Identify which cell holds the provided text, then report its [X, Y] central coordinate. 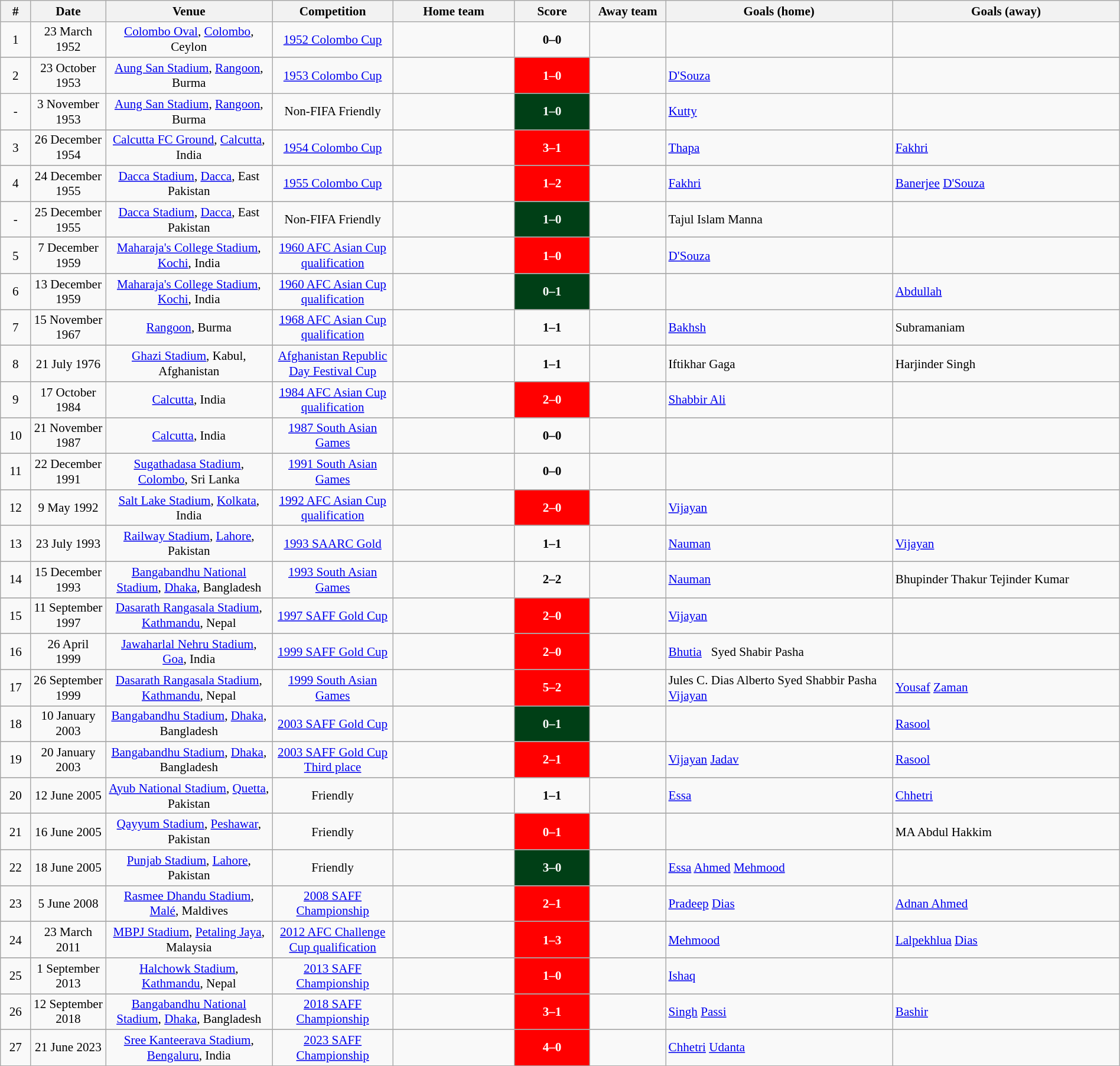
Essa [779, 795]
Calcutta FC Ground, Calcutta, India [189, 148]
18 June 2005 [69, 867]
2008 SAFF Championship [333, 904]
6 [15, 292]
22 [15, 867]
17 [15, 688]
7 December 1959 [69, 255]
Ayub National Stadium, Quetta, Pakistan [189, 795]
1991 South Asian Games [333, 472]
25 December 1955 [69, 220]
23 [15, 904]
10 [15, 436]
1993 SAARC Gold [333, 544]
Essa Ahmed Mehmood [779, 867]
4 [15, 183]
Rasmee Dhandu Stadium, Malé, Maldives [189, 904]
1 September 2013 [69, 976]
1992 AFC Asian Cup qualification [333, 507]
1968 AFC Asian Cup qualification [333, 327]
16 [15, 651]
1954 Colombo Cup [333, 148]
Lalpekhlua Dias [1006, 940]
Away team [628, 11]
15 November 1967 [69, 327]
Chhetri [1006, 795]
1987 South Asian Games [333, 436]
2023 SAFF Championship [333, 1048]
25 [15, 976]
4–0 [552, 1048]
26 [15, 1012]
Goals (away) [1006, 11]
Date [69, 11]
1952 Colombo Cup [333, 39]
Colombo Oval, Colombo, Ceylon [189, 39]
19 [15, 760]
12 September 2018 [69, 1012]
22 December 1991 [69, 472]
1953 Colombo Cup [333, 76]
Jawaharlal Nehru Stadium, Goa, India [189, 651]
20 [15, 795]
Score [552, 11]
24 December 1955 [69, 183]
3–0 [552, 867]
Rangoon, Burma [189, 327]
Bakhsh [779, 327]
2013 SAFF Championship [333, 976]
Railway Stadium, Lahore, Pakistan [189, 544]
Goals (home) [779, 11]
14 [15, 579]
18 [15, 723]
Iftikhar Gaga [779, 364]
11 September 1997 [69, 616]
20 January 2003 [69, 760]
Ghazi Stadium, Kabul, Afghanistan [189, 364]
1993 South Asian Games [333, 579]
Thapa [779, 148]
7 [15, 327]
Singh Passi [779, 1012]
Sree Kanteerava Stadium, Bengaluru, India [189, 1048]
MA Abdul Hakkim [1006, 832]
15 [15, 616]
16 June 2005 [69, 832]
1–2 [552, 183]
Competition [333, 11]
23 July 1993 [69, 544]
24 [15, 940]
9 [15, 399]
27 [15, 1048]
2012 AFC Challenge Cup qualification [333, 940]
2–2 [552, 579]
Jules C. Dias Alberto Syed Shabbir Pasha Vijayan [779, 688]
Chhetri Udanta [779, 1048]
23 October 1953 [69, 76]
Punjab Stadium, Lahore, Pakistan [189, 867]
Vijayan Jadav [779, 760]
5 June 2008 [69, 904]
Ishaq [779, 976]
# [15, 11]
11 [15, 472]
1955 Colombo Cup [333, 183]
Harjinder Singh [1006, 364]
1984 AFC Asian Cup qualification [333, 399]
9 May 1992 [69, 507]
1997 SAFF Gold Cup [333, 616]
Sugathadasa Stadium, Colombo, Sri Lanka [189, 472]
Salt Lake Stadium, Kolkata, India [189, 507]
Adnan Ahmed [1006, 904]
Bashir [1006, 1012]
5 [15, 255]
13 December 1959 [69, 292]
17 October 1984 [69, 399]
26 April 1999 [69, 651]
12 [15, 507]
Afghanistan Republic Day Festival Cup [333, 364]
Subramaniam [1006, 327]
21 November 1987 [69, 436]
Venue [189, 11]
Banerjee D'Souza [1006, 183]
Mehmood [779, 940]
21 [15, 832]
Pradeep Dias [779, 904]
2018 SAFF Championship [333, 1012]
Bhupinder Thakur Tejinder Kumar [1006, 579]
MBPJ Stadium, Petaling Jaya, Malaysia [189, 940]
10 January 2003 [69, 723]
26 December 1954 [69, 148]
Bhutia Syed Shabir Pasha [779, 651]
3 [15, 148]
Abdullah [1006, 292]
3 November 1953 [69, 111]
5–2 [552, 688]
26 September 1999 [69, 688]
2003 SAFF Gold Cup Third place [333, 760]
Yousaf Zaman [1006, 688]
Shabbir Ali [779, 399]
Kutty [779, 111]
1999 SAFF Gold Cup [333, 651]
Qayyum Stadium, Peshawar, Pakistan [189, 832]
12 June 2005 [69, 795]
1999 South Asian Games [333, 688]
21 June 2023 [69, 1048]
8 [15, 364]
15 December 1993 [69, 579]
Halchowk Stadium, Kathmandu, Nepal [189, 976]
21 July 1976 [69, 364]
2 [15, 76]
Home team [454, 11]
1–3 [552, 940]
2003 SAFF Gold Cup [333, 723]
Tajul Islam Manna [779, 220]
23 March 2011 [69, 940]
23 March 1952 [69, 39]
13 [15, 544]
1 [15, 39]
